Determine the (X, Y) coordinate at the center of the cell enclosing the given text.  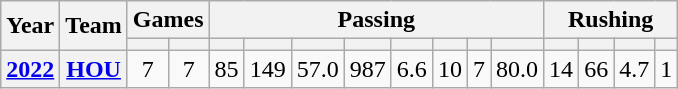
Team (94, 26)
6.6 (412, 69)
Passing (376, 20)
4.7 (634, 69)
57.0 (318, 69)
149 (268, 69)
Rushing (611, 20)
1 (666, 69)
Year (30, 26)
987 (368, 69)
Games (168, 20)
10 (450, 69)
66 (596, 69)
2022 (30, 69)
14 (562, 69)
HOU (94, 69)
80.0 (516, 69)
85 (226, 69)
